Provide the (X, Y) coordinate of the cell's center where the given text is located.  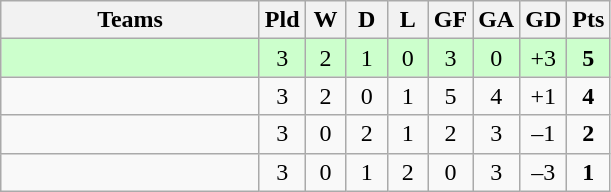
+3 (544, 58)
L (408, 20)
–3 (544, 172)
D (366, 20)
–1 (544, 134)
+1 (544, 96)
GA (496, 20)
GD (544, 20)
W (326, 20)
Pld (282, 20)
GF (450, 20)
Pts (588, 20)
Teams (130, 20)
